Extract the [X, Y] coordinate from the center of the cell holding the provided text.  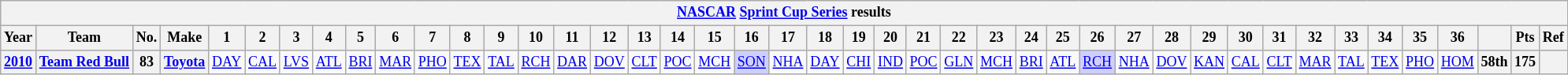
22 [959, 38]
36 [1458, 38]
LVS [296, 62]
2 [263, 38]
15 [715, 38]
Year [19, 38]
Pts [1525, 38]
32 [1315, 38]
34 [1385, 38]
1 [227, 38]
13 [645, 38]
14 [678, 38]
IND [890, 62]
83 [147, 62]
5 [361, 38]
26 [1098, 38]
Team Red Bull [84, 62]
24 [1031, 38]
Toyota [184, 62]
11 [572, 38]
33 [1351, 38]
18 [825, 38]
12 [609, 38]
2010 [19, 62]
17 [788, 38]
NASCAR Sprint Cup Series results [784, 13]
Team [84, 38]
CHI [859, 62]
30 [1245, 38]
25 [1063, 38]
7 [432, 38]
16 [752, 38]
21 [923, 38]
SON [752, 62]
28 [1172, 38]
6 [396, 38]
GLN [959, 62]
9 [501, 38]
35 [1420, 38]
8 [467, 38]
175 [1525, 62]
3 [296, 38]
DAR [572, 62]
Ref [1553, 38]
58th [1494, 62]
31 [1280, 38]
20 [890, 38]
No. [147, 38]
19 [859, 38]
HOM [1458, 62]
29 [1209, 38]
23 [997, 38]
27 [1134, 38]
4 [329, 38]
KAN [1209, 62]
Make [184, 38]
10 [536, 38]
